Scan for the cell matching the given text and deliver its (x, y) coordinate at center. 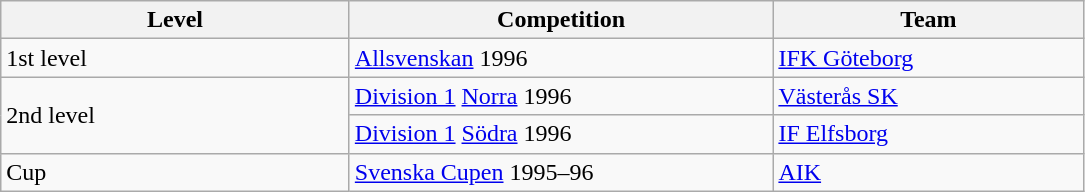
1st level (176, 58)
Division 1 Södra 1996 (561, 134)
Allsvenskan 1996 (561, 58)
Cup (176, 172)
Competition (561, 20)
AIK (928, 172)
Team (928, 20)
Svenska Cupen 1995–96 (561, 172)
Division 1 Norra 1996 (561, 96)
Level (176, 20)
IF Elfsborg (928, 134)
IFK Göteborg (928, 58)
2nd level (176, 115)
Västerås SK (928, 96)
